Provide the [x, y] coordinate of the cell's center where the given text is located.  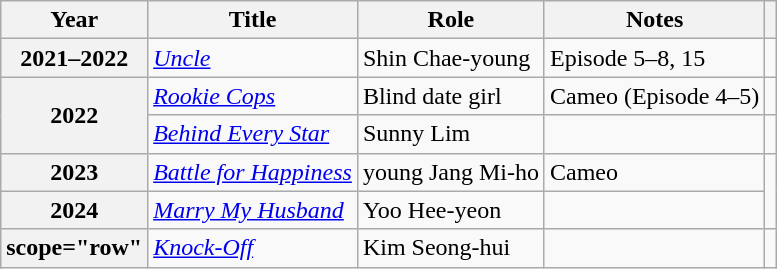
Blind date girl [450, 96]
2021–2022 [74, 58]
Kim Seong-hui [450, 248]
Shin Chae-young [450, 58]
scope="row" [74, 248]
2024 [74, 210]
Rookie Cops [253, 96]
Behind Every Star [253, 134]
Role [450, 20]
Notes [654, 20]
Sunny Lim [450, 134]
Cameo (Episode 4–5) [654, 96]
2022 [74, 115]
young Jang Mi-ho [450, 172]
Battle for Happiness [253, 172]
Uncle [253, 58]
Episode 5–8, 15 [654, 58]
2023 [74, 172]
Knock-Off [253, 248]
Year [74, 20]
Marry My Husband [253, 210]
Title [253, 20]
Cameo [654, 172]
Yoo Hee-yeon [450, 210]
